Capture the cell that displays the provided text and extract its [x, y] central coordinate. 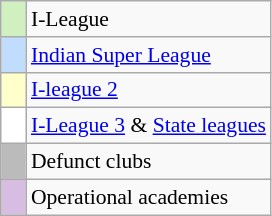
I-League 3 & State leagues [148, 126]
Operational academies [148, 197]
I-league 2 [148, 90]
Defunct clubs [148, 162]
Indian Super League [148, 55]
I-League [148, 19]
